Pinpoint the cell where the given text exists, returning its [X, Y] midpoint coordinate. 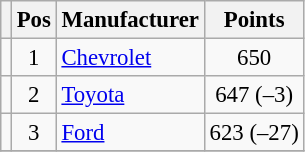
Manufacturer [130, 20]
3 [34, 133]
Chevrolet [130, 58]
623 (–27) [254, 133]
Toyota [130, 95]
1 [34, 58]
2 [34, 95]
Pos [34, 20]
Points [254, 20]
647 (–3) [254, 95]
Ford [130, 133]
650 [254, 58]
